From the cell containing the given text, extract its center point as (x, y) coordinate. 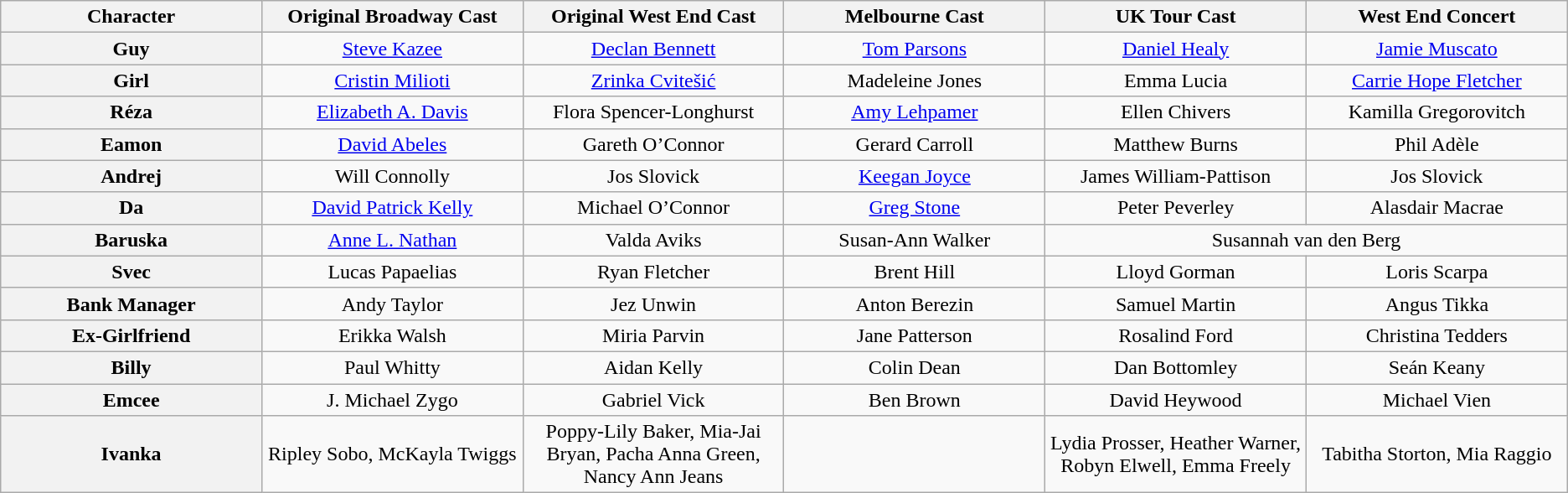
David Abeles (392, 144)
Steve Kazee (392, 49)
Baruska (132, 240)
Gerard Carroll (915, 144)
Melbourne Cast (915, 17)
Will Connolly (392, 176)
Ex-Girlfriend (132, 335)
Angus Tikka (1436, 304)
Svec (132, 272)
Lucas Papaelias (392, 272)
Jez Unwin (653, 304)
Carrie Hope Fletcher (1436, 80)
West End Concert (1436, 17)
Greg Stone (915, 208)
Ellen Chivers (1176, 112)
Zrinka Cvitešić (653, 80)
Susan-Ann Walker (915, 240)
Tom Parsons (915, 49)
Lloyd Gorman (1176, 272)
Keegan Joyce (915, 176)
Aidan Kelly (653, 367)
Anton Berezin (915, 304)
Original West End Cast (653, 17)
Paul Whitty (392, 367)
Ripley Sobo, McKayla Twiggs (392, 454)
Brent Hill (915, 272)
Ryan Fletcher (653, 272)
James William-Pattison (1176, 176)
Peter Peverley (1176, 208)
Samuel Martin (1176, 304)
Billy (132, 367)
David Patrick Kelly (392, 208)
Declan Bennett (653, 49)
Susannah van den Berg (1307, 240)
Elizabeth A. Davis (392, 112)
Guy (132, 49)
Eamon (132, 144)
Seán Keany (1436, 367)
Gareth O’Connor (653, 144)
Miria Parvin (653, 335)
Original Broadway Cast (392, 17)
Rosalind Ford (1176, 335)
Emma Lucia (1176, 80)
J. Michael Zygo (392, 400)
Tabitha Storton, Mia Raggio (1436, 454)
Matthew Burns (1176, 144)
Ivanka (132, 454)
Bank Manager (132, 304)
Ben Brown (915, 400)
Réza (132, 112)
Amy Lehpamer (915, 112)
Poppy-Lily Baker, Mia-Jai Bryan, Pacha Anna Green, Nancy Ann Jeans (653, 454)
Erikka Walsh (392, 335)
Character (132, 17)
Flora Spencer-Longhurst (653, 112)
Anne L. Nathan (392, 240)
Phil Adèle (1436, 144)
Lydia Prosser, Heather Warner, Robyn Elwell, Emma Freely (1176, 454)
Colin Dean (915, 367)
Alasdair Macrae (1436, 208)
Girl (132, 80)
David Heywood (1176, 400)
Valda Aviks (653, 240)
Emcee (132, 400)
Gabriel Vick (653, 400)
Michael Vien (1436, 400)
Madeleine Jones (915, 80)
Daniel Healy (1176, 49)
Michael O’Connor (653, 208)
Christina Tedders (1436, 335)
Andrej (132, 176)
UK Tour Cast (1176, 17)
Loris Scarpa (1436, 272)
Jane Patterson (915, 335)
Andy Taylor (392, 304)
Cristin Milioti (392, 80)
Da (132, 208)
Jamie Muscato (1436, 49)
Kamilla Gregorovitch (1436, 112)
Dan Bottomley (1176, 367)
